From the cell containing the given text, extract its center point as [x, y] coordinate. 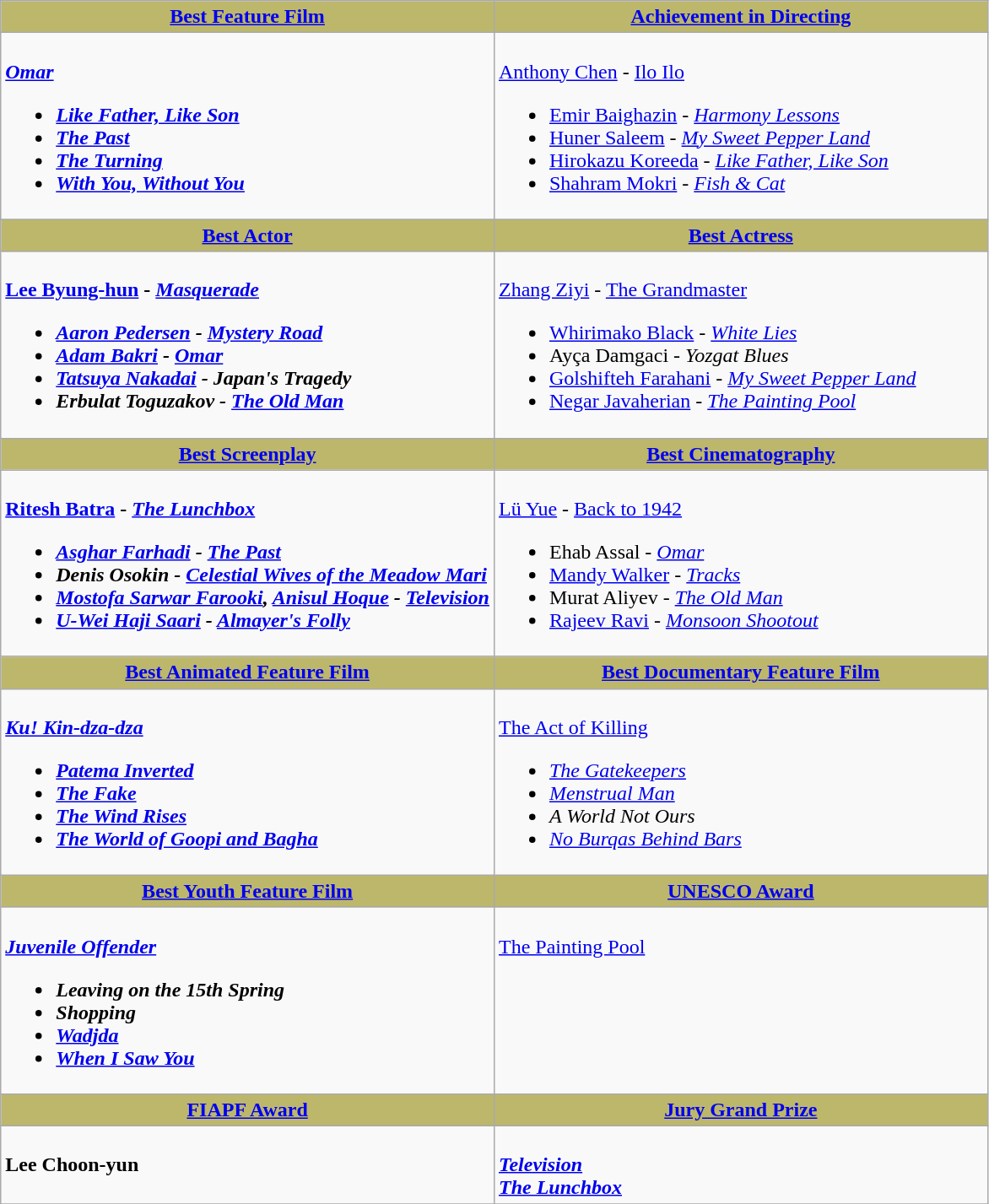
Best Feature Film [248, 17]
The Act of Killing The Gatekeepers Menstrual Man A World Not Ours No Burqas Behind Bars [741, 781]
Best Actor [248, 235]
Television The Lunchbox [741, 1164]
Omar Like Father, Like Son The Past The Turning With You, Without You [248, 127]
The Painting Pool [741, 1001]
Best Youth Feature Film [248, 891]
Best Cinematography [741, 454]
Juvenile Offender Leaving on the 15th Spring Shopping Wadjda When I Saw You [248, 1001]
Achievement in Directing [741, 17]
FIAPF Award [248, 1110]
UNESCO Award [741, 891]
Jury Grand Prize [741, 1110]
Lee Choon-yun [248, 1164]
Lee Byung-hun - Masquerade Aaron Pedersen - Mystery Road Adam Bakri - Omar Tatsuya Nakadai - Japan's Tragedy Erbulat Toguzakov - The Old Man [248, 344]
Best Actress [741, 235]
Best Animated Feature Film [248, 672]
Best Documentary Feature Film [741, 672]
Ku! Kin-dza-dza Patema Inverted The Fake The Wind Rises The World of Goopi and Bagha [248, 781]
Best Screenplay [248, 454]
Lü Yue - Back to 1942 Ehab Assal - Omar Mandy Walker - Tracks Murat Aliyev - The Old Man Rajeev Ravi - Monsoon Shootout [741, 564]
